Search for the cell housing the specified text and yield its [X, Y] center coordinate. 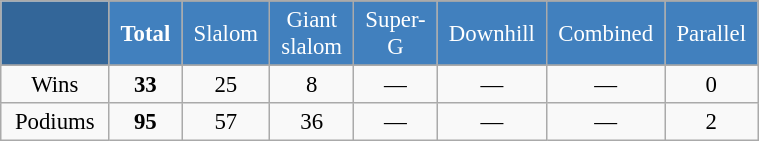
36 [312, 122]
0 [712, 85]
Total [146, 34]
8 [312, 85]
Combined [606, 34]
Downhill [492, 34]
25 [226, 85]
Slalom [226, 34]
2 [712, 122]
95 [146, 122]
Podiums [55, 122]
Super-G [396, 34]
Giantslalom [312, 34]
33 [146, 85]
Wins [55, 85]
Parallel [712, 34]
57 [226, 122]
